Locate the cell with the specified text and output its (x, y) center coordinate. 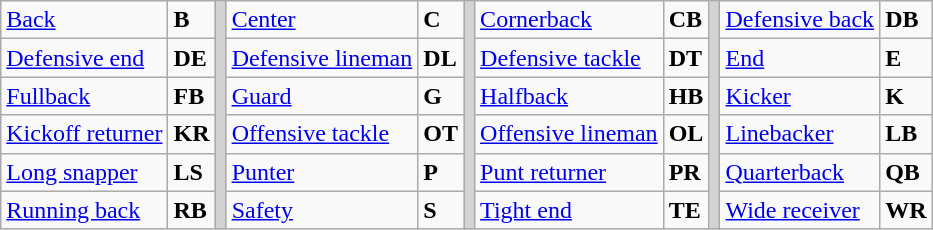
Cornerback (570, 20)
DB (906, 20)
Wide receiver (800, 210)
S (441, 210)
Offensive tackle (322, 134)
Punt returner (570, 172)
LS (192, 172)
LB (906, 134)
Defensive back (800, 20)
OL (686, 134)
Back (84, 20)
QB (906, 172)
RB (192, 210)
Long snapper (84, 172)
Defensive tackle (570, 58)
Kickoff returner (84, 134)
C (441, 20)
HB (686, 96)
G (441, 96)
E (906, 58)
Defensive lineman (322, 58)
CB (686, 20)
Safety (322, 210)
KR (192, 134)
Punter (322, 172)
P (441, 172)
Linebacker (800, 134)
Halfback (570, 96)
K (906, 96)
Center (322, 20)
End (800, 58)
Defensive end (84, 58)
Fullback (84, 96)
OT (441, 134)
Tight end (570, 210)
B (192, 20)
FB (192, 96)
Kicker (800, 96)
DT (686, 58)
PR (686, 172)
DE (192, 58)
DL (441, 58)
Running back (84, 210)
Quarterback (800, 172)
WR (906, 210)
Guard (322, 96)
TE (686, 210)
Offensive lineman (570, 134)
